Provide the (X, Y) coordinate of the cell's center where the given text is located.  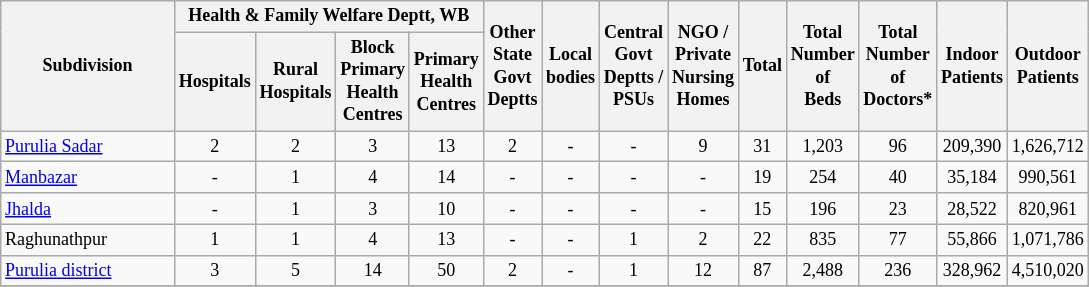
Raghunathpur (88, 240)
PrimaryHealthCentres (446, 82)
820,961 (1048, 208)
NGO /PrivateNursingHomes (704, 66)
2,488 (822, 270)
9 (704, 146)
IndoorPatients (972, 66)
28,522 (972, 208)
OtherStateGovtDeptts (512, 66)
77 (898, 240)
22 (762, 240)
Subdivision (88, 66)
96 (898, 146)
5 (296, 270)
1,203 (822, 146)
55,866 (972, 240)
Hospitals (214, 82)
Purulia district (88, 270)
10 (446, 208)
196 (822, 208)
Manbazar (88, 178)
31 (762, 146)
Localbodies (571, 66)
23 (898, 208)
50 (446, 270)
15 (762, 208)
254 (822, 178)
Purulia Sadar (88, 146)
1,071,786 (1048, 240)
209,390 (972, 146)
TotalNumberofDoctors* (898, 66)
835 (822, 240)
12 (704, 270)
328,962 (972, 270)
236 (898, 270)
4,510,020 (1048, 270)
87 (762, 270)
990,561 (1048, 178)
RuralHospitals (296, 82)
OutdoorPatients (1048, 66)
Jhalda (88, 208)
Total (762, 66)
35,184 (972, 178)
TotalNumberofBeds (822, 66)
CentralGovtDeptts /PSUs (633, 66)
40 (898, 178)
Health & Family Welfare Deptt, WB (328, 16)
19 (762, 178)
1,626,712 (1048, 146)
BlockPrimaryHealthCentres (373, 82)
